Detect which cell encompasses the target text, then output its [X, Y] center coordinate. 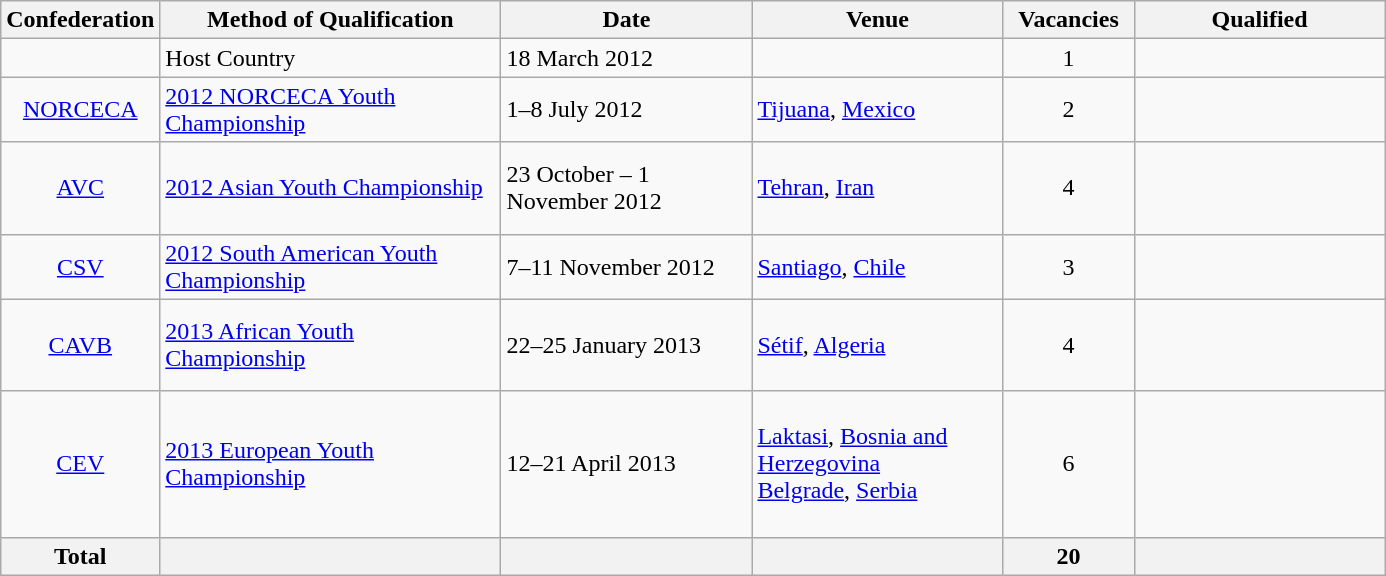
2012 South American Youth Championship [330, 266]
20 [1068, 556]
NORCECA [80, 110]
CAVB [80, 345]
Venue [878, 20]
Vacancies [1068, 20]
Method of Qualification [330, 20]
CSV [80, 266]
23 October – 1 November 2012 [626, 188]
2012 Asian Youth Championship [330, 188]
Santiago, Chile [878, 266]
2 [1068, 110]
22–25 January 2013 [626, 345]
6 [1068, 464]
Total [80, 556]
Tijuana, Mexico [878, 110]
3 [1068, 266]
18 March 2012 [626, 58]
2013 African Youth Championship [330, 345]
Date [626, 20]
AVC [80, 188]
Qualified [1260, 20]
Tehran, Iran [878, 188]
CEV [80, 464]
Confederation [80, 20]
7–11 November 2012 [626, 266]
2013 European Youth Championship [330, 464]
1 [1068, 58]
Host Country [330, 58]
Laktasi, Bosnia and Herzegovina Belgrade, Serbia [878, 464]
12–21 April 2013 [626, 464]
1–8 July 2012 [626, 110]
2012 NORCECA Youth Championship [330, 110]
Sétif, Algeria [878, 345]
